From the cell containing the given text, extract its center point as (X, Y) coordinate. 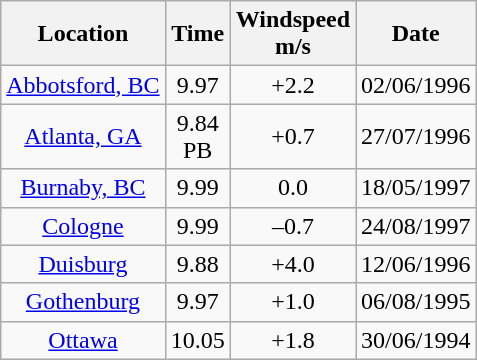
Date (416, 34)
02/06/1996 (416, 85)
06/08/1995 (416, 302)
Cologne (83, 226)
10.05 (198, 340)
18/05/1997 (416, 188)
24/08/1997 (416, 226)
Gothenburg (83, 302)
Burnaby, BC (83, 188)
9.84PB (198, 136)
–0.7 (292, 226)
30/06/1994 (416, 340)
Duisburg (83, 264)
+4.0 (292, 264)
Location (83, 34)
27/07/1996 (416, 136)
0.0 (292, 188)
Time (198, 34)
+0.7 (292, 136)
+2.2 (292, 85)
Abbotsford, BC (83, 85)
9.88 (198, 264)
Atlanta, GA (83, 136)
Ottawa (83, 340)
+1.0 (292, 302)
12/06/1996 (416, 264)
+1.8 (292, 340)
Windspeedm/s (292, 34)
